Pinpoint the cell where the given text exists, returning its (x, y) midpoint coordinate. 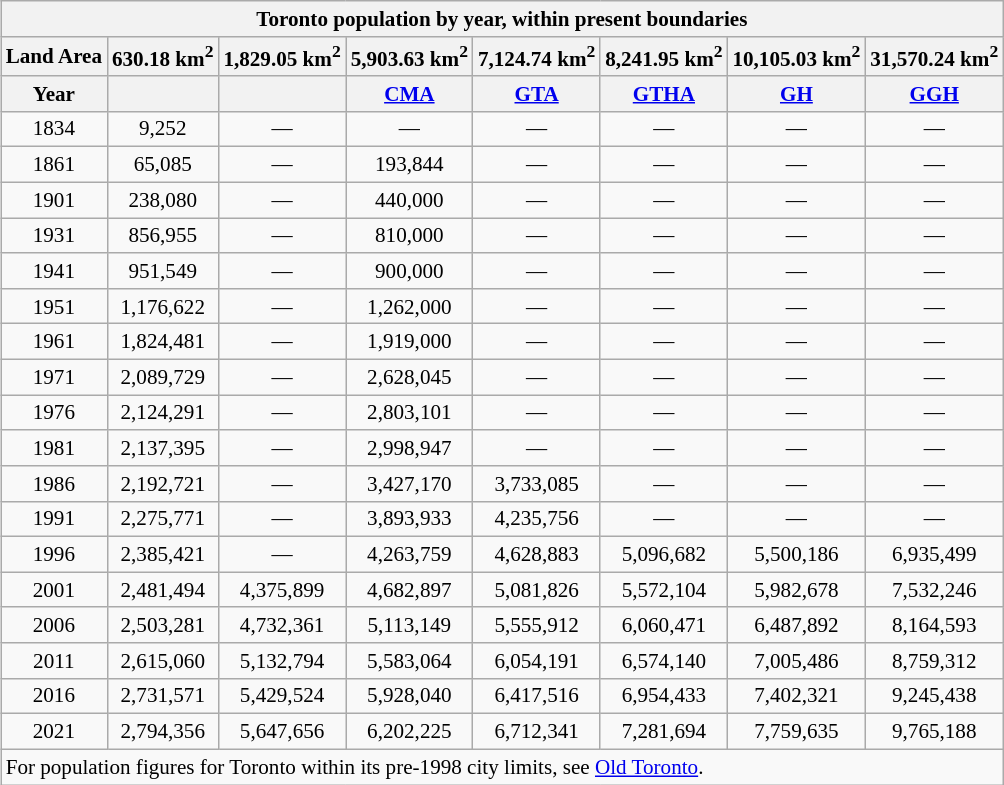
GH (797, 94)
5,113,149 (410, 624)
1931 (54, 236)
5,081,826 (536, 590)
CMA (410, 94)
8,241.95 km2 (664, 56)
5,096,682 (664, 554)
630.18 km2 (162, 56)
2016 (54, 696)
1971 (54, 376)
1,829.05 km2 (282, 56)
GGH (934, 94)
3,427,170 (410, 484)
900,000 (410, 270)
4,235,756 (536, 518)
5,583,064 (410, 660)
856,955 (162, 236)
6,935,499 (934, 554)
4,263,759 (410, 554)
2,137,395 (162, 448)
2,628,045 (410, 376)
5,500,186 (797, 554)
1861 (54, 164)
Toronto population by year, within present boundaries (502, 18)
7,532,246 (934, 590)
GTA (536, 94)
7,005,486 (797, 660)
6,954,433 (664, 696)
2,503,281 (162, 624)
2021 (54, 732)
9,252 (162, 128)
238,080 (162, 200)
6,712,341 (536, 732)
Year (54, 94)
2001 (54, 590)
2,124,291 (162, 412)
2,731,571 (162, 696)
1834 (54, 128)
1991 (54, 518)
4,375,899 (282, 590)
9,245,438 (934, 696)
1961 (54, 342)
1986 (54, 484)
1901 (54, 200)
4,732,361 (282, 624)
5,572,104 (664, 590)
65,085 (162, 164)
7,759,635 (797, 732)
1976 (54, 412)
1,919,000 (410, 342)
7,402,321 (797, 696)
For population figures for Toronto within its pre-1998 city limits, see Old Toronto. (502, 766)
440,000 (410, 200)
5,903.63 km2 (410, 56)
6,054,191 (536, 660)
6,202,225 (410, 732)
8,164,593 (934, 624)
5,982,678 (797, 590)
5,132,794 (282, 660)
2,192,721 (162, 484)
2011 (54, 660)
7,281,694 (664, 732)
1,262,000 (410, 306)
2,481,494 (162, 590)
31,570.24 km2 (934, 56)
810,000 (410, 236)
1941 (54, 270)
5,928,040 (410, 696)
4,628,883 (536, 554)
GTHA (664, 94)
2,615,060 (162, 660)
1981 (54, 448)
1,824,481 (162, 342)
1951 (54, 306)
4,682,897 (410, 590)
10,105.03 km2 (797, 56)
2,803,101 (410, 412)
8,759,312 (934, 660)
3,733,085 (536, 484)
2,794,356 (162, 732)
2006 (54, 624)
6,487,892 (797, 624)
2,385,421 (162, 554)
3,893,933 (410, 518)
1996 (54, 554)
2,089,729 (162, 376)
951,549 (162, 270)
2,998,947 (410, 448)
6,417,516 (536, 696)
9,765,188 (934, 732)
2,275,771 (162, 518)
6,060,471 (664, 624)
193,844 (410, 164)
5,429,524 (282, 696)
7,124.74 km2 (536, 56)
1,176,622 (162, 306)
Land Area (54, 56)
6,574,140 (664, 660)
5,647,656 (282, 732)
5,555,912 (536, 624)
